Locate the cell with the specified text and output its (X, Y) center coordinate. 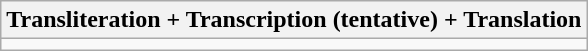
Transliteration + Transcription (tentative) + Translation (294, 20)
